Identify which cell holds the provided text, then report its (x, y) central coordinate. 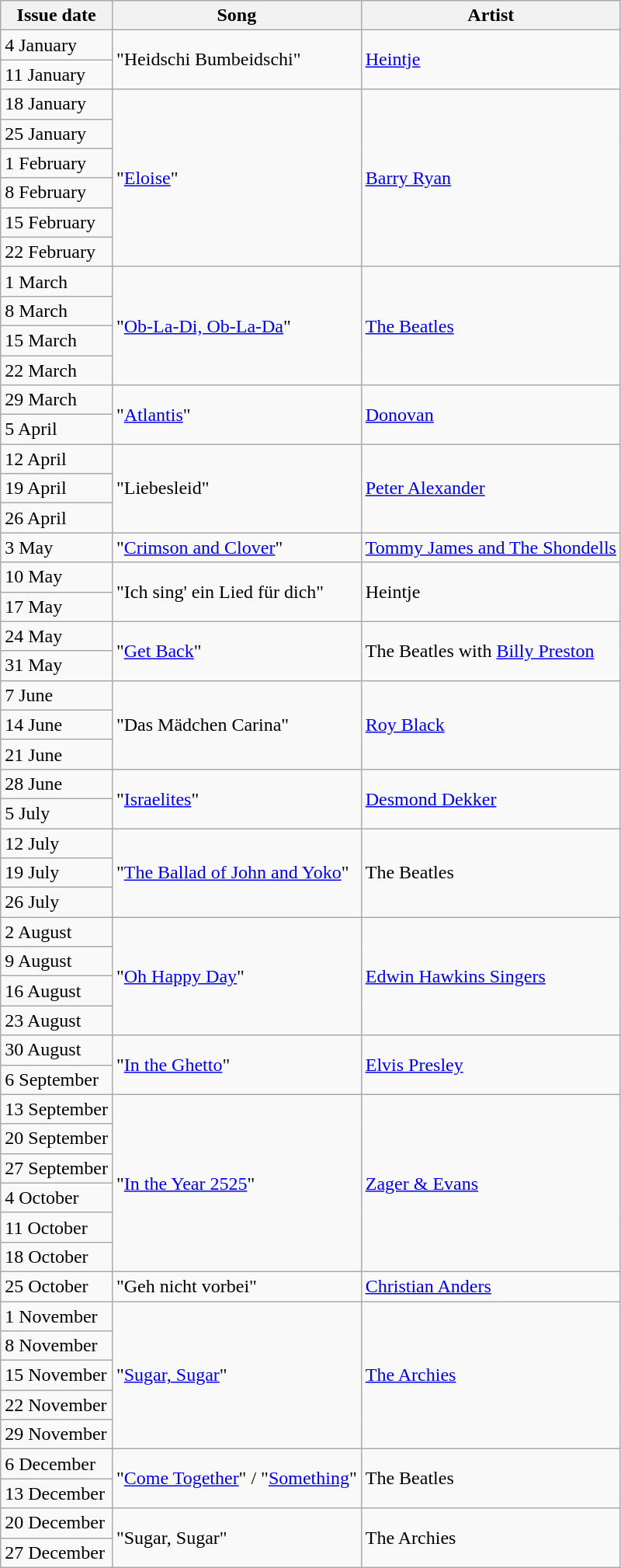
Peter Alexander (491, 488)
15 February (57, 222)
"Heidschi Bumbeidschi" (236, 60)
1 November (57, 1316)
27 December (57, 1552)
13 September (57, 1109)
31 May (57, 666)
Donovan (491, 415)
8 November (57, 1346)
28 June (57, 784)
18 October (57, 1257)
"Get Back" (236, 651)
"In the Year 2525" (236, 1183)
29 November (57, 1434)
Zager & Evans (491, 1183)
20 September (57, 1139)
"Oh Happy Day" (236, 976)
"Atlantis" (236, 415)
"The Ballad of John and Yoko" (236, 872)
Barry Ryan (491, 178)
17 May (57, 607)
11 October (57, 1227)
"Das Mädchen Carina" (236, 725)
"In the Ghetto" (236, 1065)
25 October (57, 1286)
"Geh nicht vorbei" (236, 1286)
13 December (57, 1493)
16 August (57, 991)
27 September (57, 1168)
26 July (57, 902)
8 March (57, 311)
21 June (57, 754)
Christian Anders (491, 1286)
22 November (57, 1405)
15 November (57, 1375)
Issue date (57, 16)
12 July (57, 843)
18 January (57, 104)
30 August (57, 1050)
"Liebesleid" (236, 488)
Edwin Hawkins Singers (491, 976)
26 April (57, 518)
4 January (57, 45)
14 June (57, 725)
Roy Black (491, 725)
9 August (57, 961)
Desmond Dekker (491, 798)
5 April (57, 429)
25 January (57, 134)
22 February (57, 252)
2 August (57, 932)
3 May (57, 548)
6 December (57, 1464)
"Come Together" / "Something" (236, 1479)
Artist (491, 16)
24 May (57, 636)
The Beatles with Billy Preston (491, 651)
"Eloise" (236, 178)
4 October (57, 1198)
"Ich sing' ein Lied für dich" (236, 592)
"Israelites" (236, 798)
19 April (57, 488)
7 June (57, 695)
5 July (57, 813)
Song (236, 16)
6 September (57, 1080)
1 February (57, 163)
23 August (57, 1020)
19 July (57, 873)
15 March (57, 340)
10 May (57, 577)
20 December (57, 1523)
11 January (57, 75)
Tommy James and The Shondells (491, 548)
"Crimson and Clover" (236, 548)
Elvis Presley (491, 1065)
1 March (57, 281)
"Ob-La-Di, Ob-La-Da" (236, 325)
8 February (57, 193)
22 March (57, 370)
12 April (57, 459)
29 March (57, 400)
